Capture the cell that displays the provided text and extract its (x, y) central coordinate. 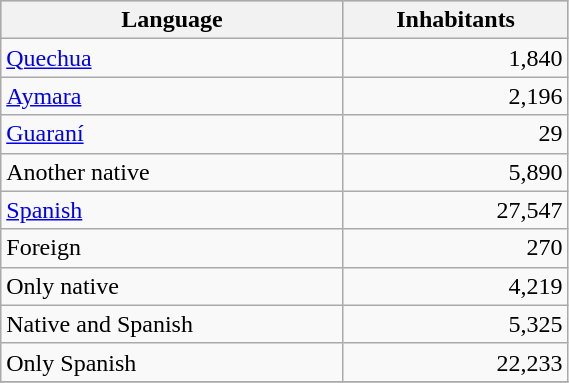
Aymara (172, 96)
Guaraní (172, 134)
1,840 (456, 58)
Language (172, 20)
Quechua (172, 58)
27,547 (456, 210)
Only Spanish (172, 362)
29 (456, 134)
4,219 (456, 286)
Native and Spanish (172, 324)
5,325 (456, 324)
Foreign (172, 248)
Only native (172, 286)
270 (456, 248)
Spanish (172, 210)
5,890 (456, 172)
Another native (172, 172)
Inhabitants (456, 20)
22,233 (456, 362)
2,196 (456, 96)
